For the text-containing cell, return its midpoint in (x, y) coordinate format. 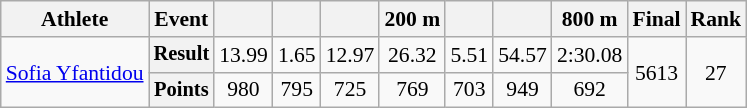
Final (656, 19)
Result (182, 55)
703 (469, 90)
26.32 (412, 55)
Points (182, 90)
980 (244, 90)
1.65 (297, 55)
54.57 (522, 55)
949 (522, 90)
Event (182, 19)
12.97 (350, 55)
769 (412, 90)
Sofia Yfantidou (75, 72)
27 (716, 72)
800 m (590, 19)
725 (350, 90)
200 m (412, 19)
5613 (656, 72)
795 (297, 90)
692 (590, 90)
Rank (716, 19)
13.99 (244, 55)
2:30.08 (590, 55)
Athlete (75, 19)
5.51 (469, 55)
